Return the (x, y) coordinate for the center point of the cell that contains the specified text.  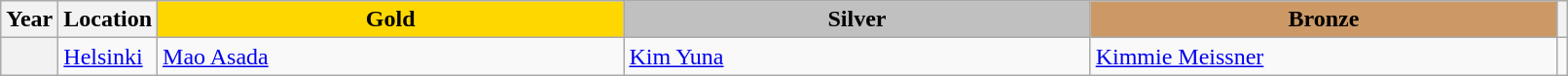
Kim Yuna (857, 57)
Kimmie Meissner (1324, 57)
Year (29, 19)
Bronze (1324, 19)
Silver (857, 19)
Helsinki (108, 57)
Gold (391, 19)
Mao Asada (391, 57)
Location (108, 19)
